Detect which cell encompasses the target text, then output its [X, Y] center coordinate. 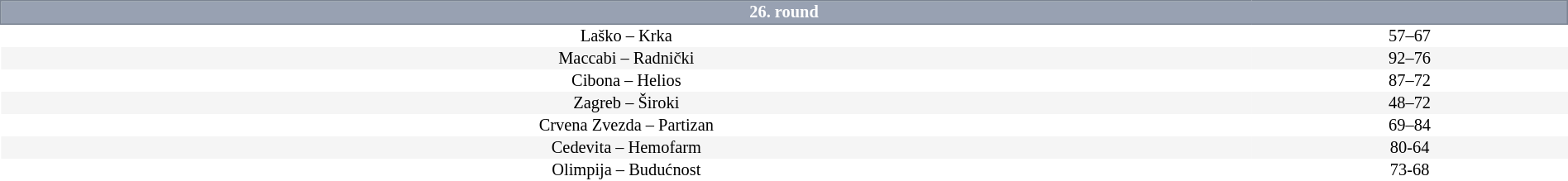
92–76 [1409, 58]
48–72 [1409, 102]
Olimpija – Budućnost [627, 170]
Cibona – Helios [627, 81]
Cedevita – Hemofarm [627, 147]
80-64 [1409, 147]
57–67 [1409, 36]
Zagreb – Široki [627, 102]
87–72 [1409, 81]
26. round [784, 12]
Crvena Zvezda – Partizan [627, 126]
Laško – Krka [627, 36]
69–84 [1409, 126]
Maccabi – Radnički [627, 58]
73-68 [1409, 170]
